Return (X, Y) of the center of cell containing provided text 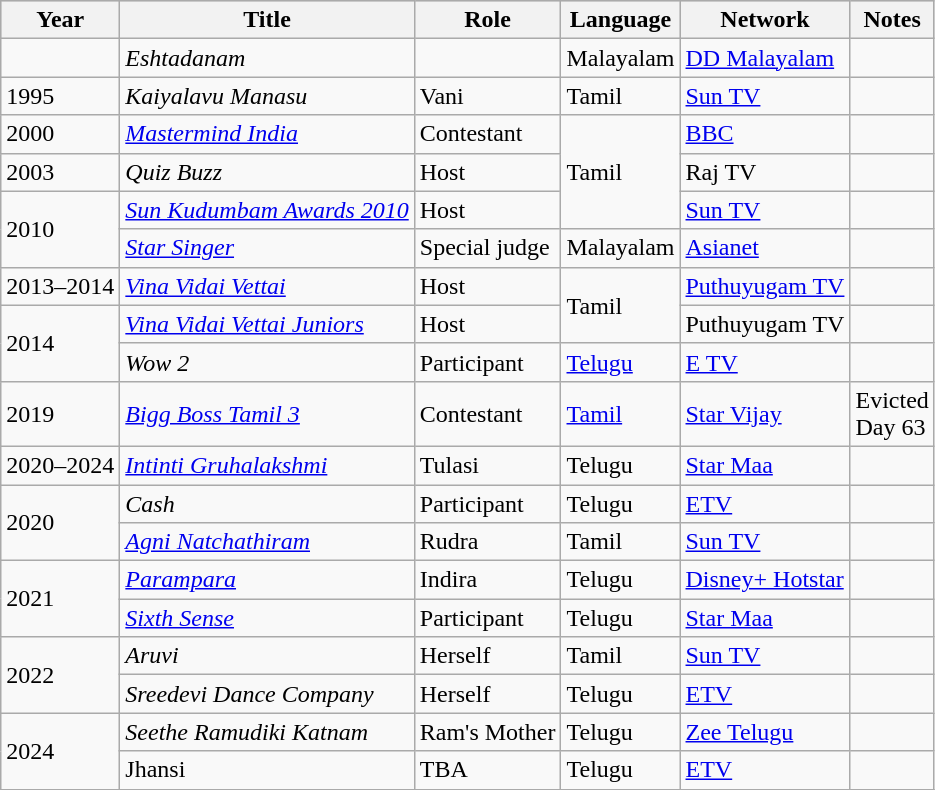
Year (60, 20)
Special judge (488, 248)
2000 (60, 134)
2020–2024 (60, 465)
1995 (60, 96)
Cash (267, 503)
Tulasi (488, 465)
Title (267, 20)
Vina Vidai Vettai Juniors (267, 324)
Quiz Buzz (267, 172)
Disney+ Hotstar (765, 580)
Asianet (765, 248)
E TV (765, 362)
Rudra (488, 542)
Zee Telugu (765, 732)
Network (765, 20)
Mastermind India (267, 134)
Kaiyalavu Manasu (267, 96)
Seethe Ramudiki Katnam (267, 732)
Raj TV (765, 172)
2024 (60, 751)
Sun Kudumbam Awards 2010 (267, 210)
Sixth Sense (267, 618)
DD Malayalam (765, 58)
Indira (488, 580)
2021 (60, 599)
2019 (60, 414)
Sreedevi Dance Company (267, 694)
Ram's Mother (488, 732)
Wow 2 (267, 362)
Role (488, 20)
2022 (60, 675)
Evicted Day 63 (892, 414)
2003 (60, 172)
Parampara (267, 580)
Vani (488, 96)
2014 (60, 343)
Aruvi (267, 656)
Agni Natchathiram (267, 542)
Notes (892, 20)
Vina Vidai Vettai (267, 286)
2020 (60, 522)
Eshtadanam (267, 58)
Intinti Gruhalakshmi (267, 465)
TBA (488, 770)
Star Singer (267, 248)
Bigg Boss Tamil 3 (267, 414)
Language (620, 20)
BBC (765, 134)
Jhansi (267, 770)
Star Vijay (765, 414)
2010 (60, 229)
2013–2014 (60, 286)
